Return [x, y] of the center of cell containing provided text 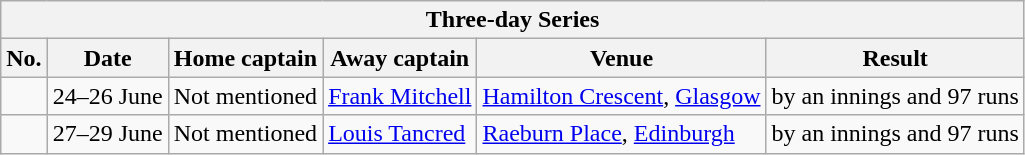
No. [24, 58]
Date [108, 58]
Frank Mitchell [400, 96]
Raeburn Place, Edinburgh [622, 134]
Hamilton Crescent, Glasgow [622, 96]
Result [895, 58]
Home captain [245, 58]
24–26 June [108, 96]
Three-day Series [513, 20]
Venue [622, 58]
Away captain [400, 58]
27–29 June [108, 134]
Louis Tancred [400, 134]
